Search for the cell housing the specified text and yield its [X, Y] center coordinate. 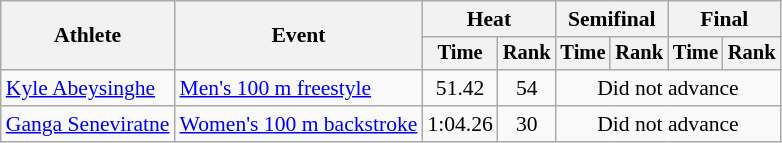
51.42 [460, 88]
Event [299, 36]
Ganga Seneviratne [88, 124]
1:04.26 [460, 124]
Kyle Abeysinghe [88, 88]
30 [527, 124]
Final [724, 19]
Men's 100 m freestyle [299, 88]
Athlete [88, 36]
Semifinal [611, 19]
54 [527, 88]
Women's 100 m backstroke [299, 124]
Heat [488, 19]
